For the text-containing cell, return its midpoint in [X, Y] coordinate format. 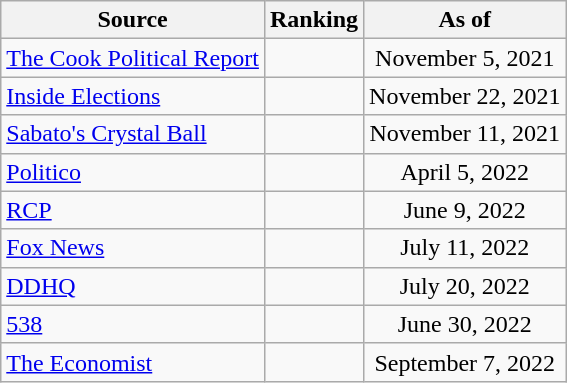
Sabato's Crystal Ball [133, 134]
The Economist [133, 362]
RCP [133, 210]
July 11, 2022 [465, 248]
Inside Elections [133, 96]
June 30, 2022 [465, 324]
Source [133, 20]
November 11, 2021 [465, 134]
As of [465, 20]
July 20, 2022 [465, 286]
538 [133, 324]
April 5, 2022 [465, 172]
November 5, 2021 [465, 58]
September 7, 2022 [465, 362]
Ranking [314, 20]
Fox News [133, 248]
DDHQ [133, 286]
Politico [133, 172]
June 9, 2022 [465, 210]
The Cook Political Report [133, 58]
November 22, 2021 [465, 96]
